Capture the cell that displays the provided text and extract its (x, y) central coordinate. 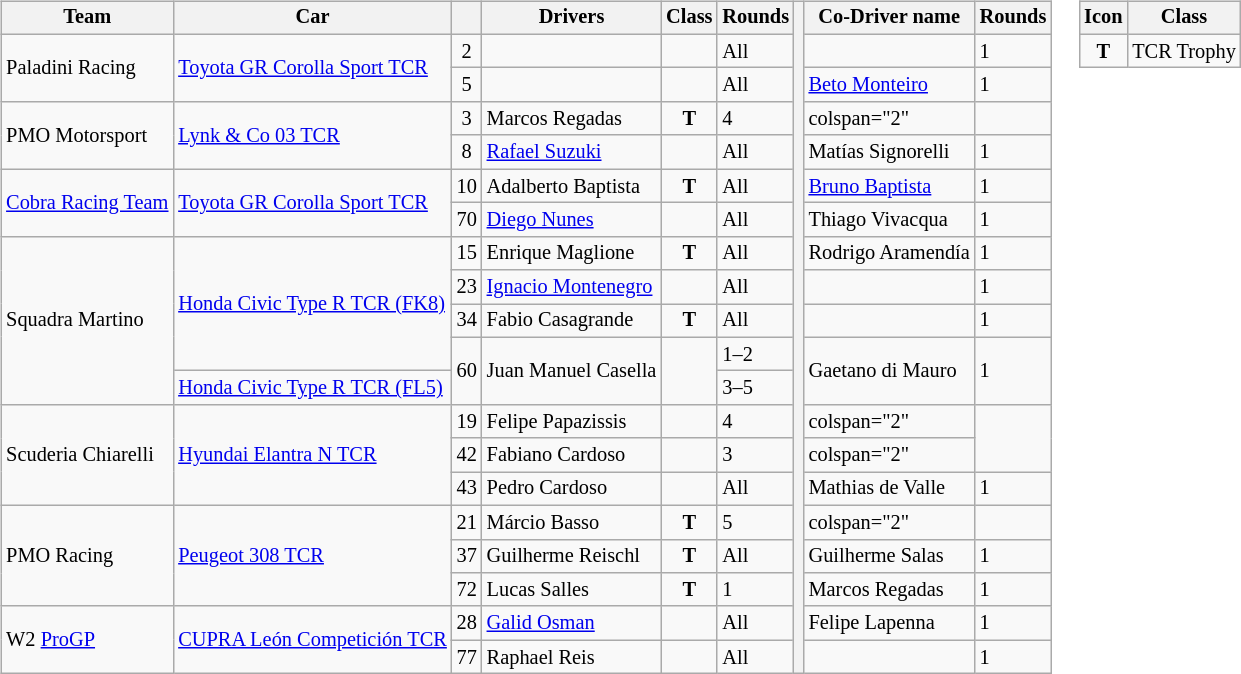
Thiago Vivacqua (890, 220)
Gaetano di Mauro (890, 370)
Márcio Basso (572, 522)
15 (467, 253)
PMO Motorsport (87, 136)
Felipe Lapenna (890, 623)
CUPRA León Competición TCR (312, 640)
PMO Racing (87, 556)
Mathias de Valle (890, 489)
Guilherme Salas (890, 556)
3–5 (756, 388)
W2 ProGP (87, 640)
Hyundai Elantra N TCR (312, 456)
Scuderia Chiarelli (87, 456)
Co-Driver name (890, 18)
Juan Manuel Casella (572, 370)
Fabiano Cardoso (572, 455)
Drivers (572, 18)
Car (312, 18)
Galid Osman (572, 623)
34 (467, 321)
Lynk & Co 03 TCR (312, 136)
1–2 (756, 354)
Matías Signorelli (890, 152)
Fabio Casagrande (572, 321)
23 (467, 287)
43 (467, 489)
42 (467, 455)
Felipe Papazissis (572, 422)
Rafael Suzuki (572, 152)
10 (467, 186)
2 (467, 51)
21 (467, 522)
Ignacio Montenegro (572, 287)
28 (467, 623)
72 (467, 590)
Lucas Salles (572, 590)
Icon (1103, 18)
Paladini Racing (87, 68)
Rodrigo Aramendía (890, 253)
77 (467, 657)
37 (467, 556)
Pedro Cardoso (572, 489)
Cobra Racing Team (87, 202)
TCR Trophy (1184, 51)
Team (87, 18)
Bruno Baptista (890, 186)
Enrique Maglione (572, 253)
Honda Civic Type R TCR (FL5) (312, 388)
Guilherme Reischl (572, 556)
Beto Monteiro (890, 85)
Squadra Martino (87, 320)
Diego Nunes (572, 220)
70 (467, 220)
Peugeot 308 TCR (312, 556)
Raphael Reis (572, 657)
8 (467, 152)
60 (467, 370)
Adalberto Baptista (572, 186)
Honda Civic Type R TCR (FK8) (312, 304)
19 (467, 422)
